Search for the cell housing the specified text and yield its (x, y) center coordinate. 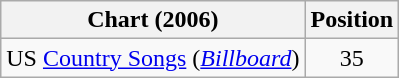
Chart (2006) (153, 20)
US Country Songs (Billboard) (153, 58)
35 (352, 58)
Position (352, 20)
